Extract the (X, Y) coordinate from the center of the cell holding the provided text.  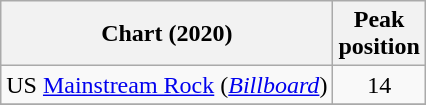
Chart (2020) (167, 34)
Peakposition (379, 34)
14 (379, 85)
US Mainstream Rock (Billboard) (167, 85)
